For the text-containing cell, return its midpoint in (x, y) coordinate format. 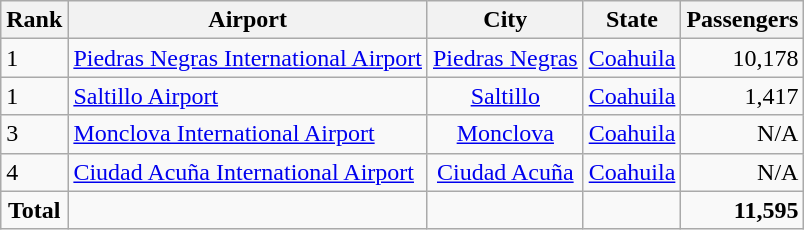
Saltillo Airport (248, 96)
Ciudad Acuña (505, 172)
State (632, 20)
Piedras Negras International Airport (248, 58)
Monclova (505, 134)
11,595 (742, 210)
Monclova International Airport (248, 134)
Saltillo (505, 96)
Airport (248, 20)
1,417 (742, 96)
Ciudad Acuña International Airport (248, 172)
Piedras Negras (505, 58)
4 (34, 172)
Passengers (742, 20)
3 (34, 134)
Total (34, 210)
City (505, 20)
Rank (34, 20)
10,178 (742, 58)
